Provide the [x, y] coordinate of the cell's center where the given text is located.  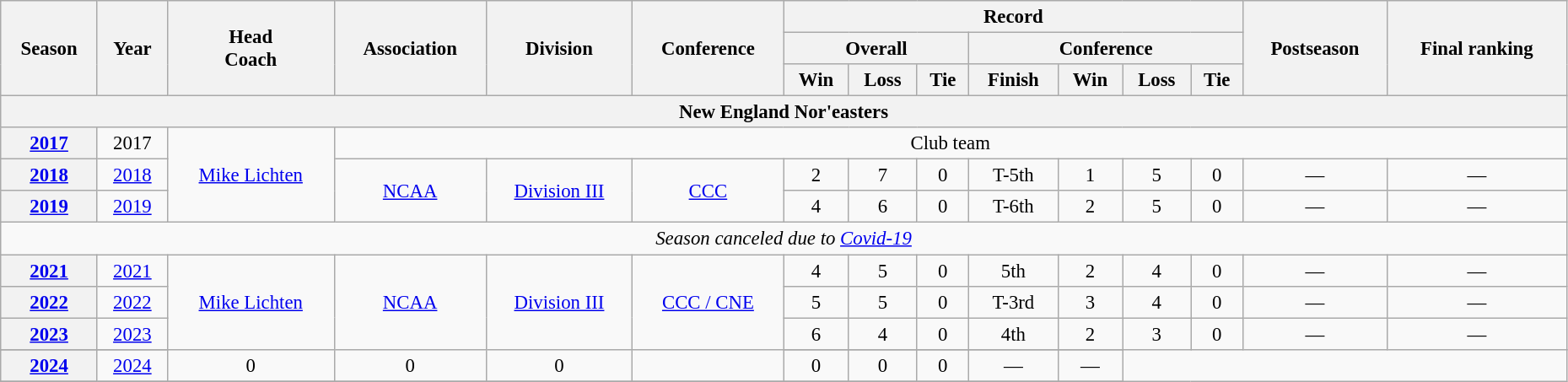
4th [1014, 334]
1 [1090, 175]
T-6th [1014, 207]
Record [1013, 17]
Final ranking [1476, 49]
5th [1014, 271]
Year [132, 49]
Finish [1014, 80]
CCC / CNE [709, 302]
CCC [709, 191]
T-3rd [1014, 302]
New England Nor'easters [784, 112]
Association [410, 49]
Division [559, 49]
7 [882, 175]
Overall [876, 49]
HeadCoach [251, 49]
T-5th [1014, 175]
Postseason [1316, 49]
Season [49, 49]
Season canceled due to Covid-19 [784, 239]
Club team [950, 143]
